Search for the cell housing the specified text and yield its [X, Y] center coordinate. 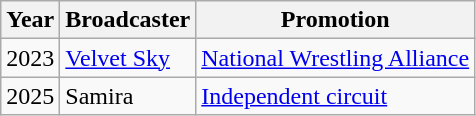
Independent circuit [336, 96]
Velvet Sky [128, 58]
Broadcaster [128, 20]
2023 [30, 58]
National Wrestling Alliance [336, 58]
Promotion [336, 20]
Year [30, 20]
Samira [128, 96]
2025 [30, 96]
